From the cell containing the given text, extract its center point as [X, Y] coordinate. 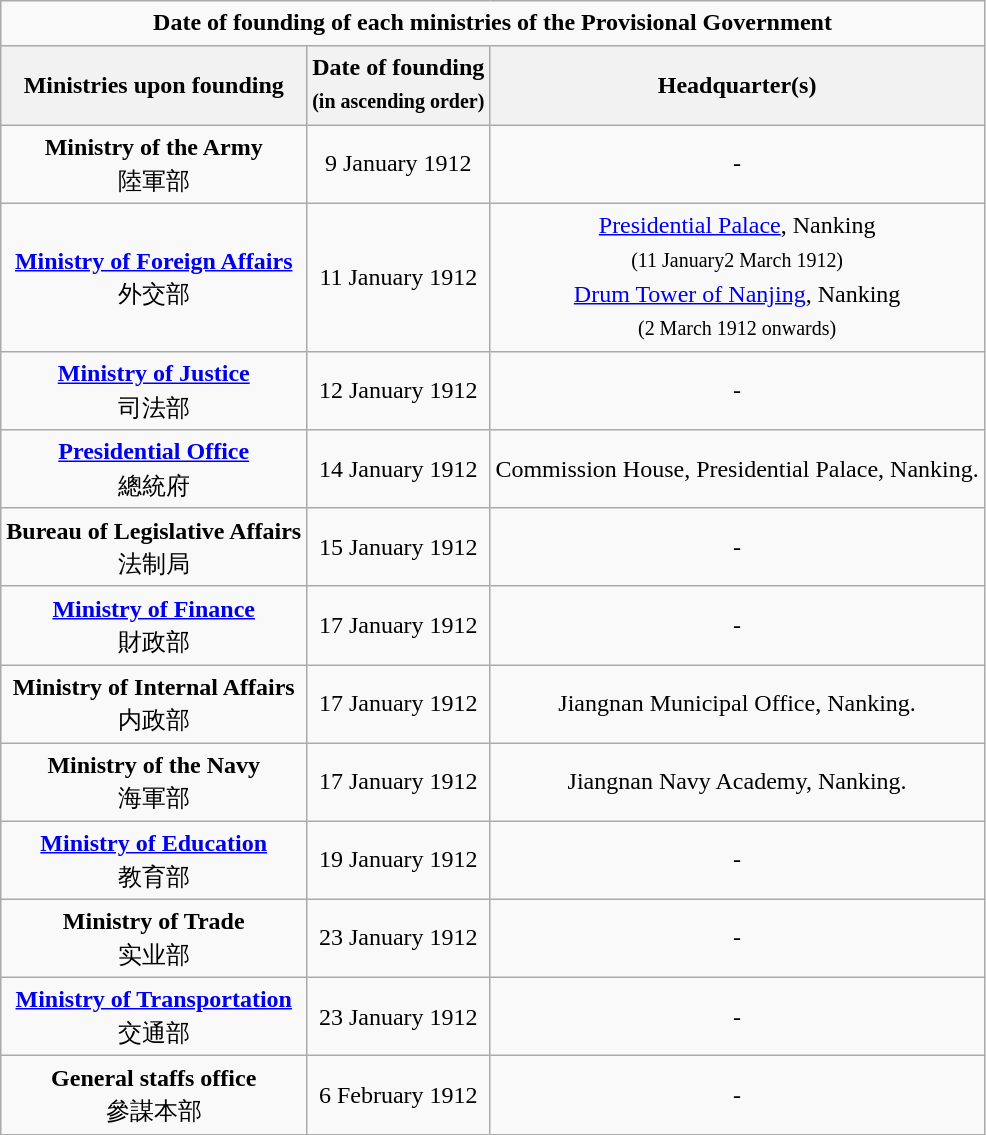
Presidential Palace, Nanking(11 January2 March 1912)Drum Tower of Nanjing, Nanking(2 March 1912 onwards) [737, 277]
Ministry of Internal Affairs内政部 [154, 704]
12 January 1912 [398, 391]
Jiangnan Navy Academy, Nanking. [737, 782]
14 January 1912 [398, 469]
General staffs office參謀本部 [154, 1095]
Ministry of Justice司法部 [154, 391]
Ministry of Transportation交通部 [154, 1017]
Date of founding(in ascending order) [398, 85]
Date of founding of each ministries of the Provisional Government [493, 24]
Presidential Office總統府 [154, 469]
Bureau of Legislative Affairs法制局 [154, 547]
Ministry of Finance財政部 [154, 625]
Commission House, Presidential Palace, Nanking. [737, 469]
Headquarter(s) [737, 85]
Ministry of Education教育部 [154, 860]
Ministry of the Navy海軍部 [154, 782]
Jiangnan Municipal Office, Nanking. [737, 704]
Ministry of Foreign Affairs外交部 [154, 277]
Ministry of the Army陸軍部 [154, 164]
Ministries upon founding [154, 85]
15 January 1912 [398, 547]
6 February 1912 [398, 1095]
11 January 1912 [398, 277]
9 January 1912 [398, 164]
Ministry of Trade实业部 [154, 938]
19 January 1912 [398, 860]
